Determine the (x, y) coordinate at the center of the cell enclosing the given text.  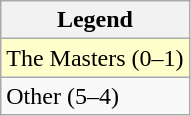
Other (5–4) (95, 96)
Legend (95, 20)
The Masters (0–1) (95, 58)
